From the cell containing the given text, extract its center point as [x, y] coordinate. 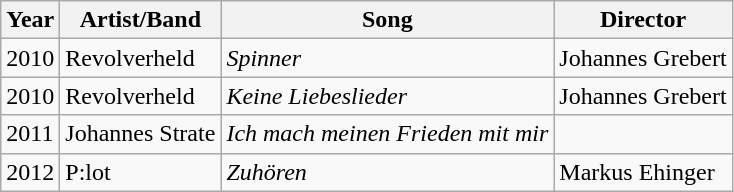
Artist/Band [140, 20]
Song [388, 20]
P:lot [140, 172]
Markus Ehinger [643, 172]
2012 [30, 172]
Year [30, 20]
Ich mach meinen Frieden mit mir [388, 134]
Spinner [388, 58]
Johannes Strate [140, 134]
Zuhören [388, 172]
2011 [30, 134]
Keine Liebeslieder [388, 96]
Director [643, 20]
